Search for the cell housing the specified text and yield its [X, Y] center coordinate. 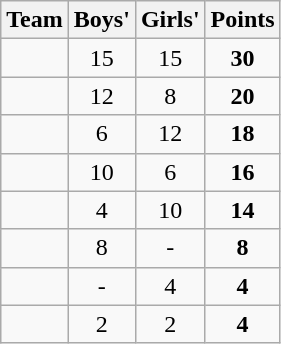
Points [242, 20]
30 [242, 58]
14 [242, 210]
20 [242, 96]
Team [35, 20]
Girls' [170, 20]
Boys' [102, 20]
18 [242, 134]
16 [242, 172]
